For the text-containing cell, return its midpoint in (X, Y) coordinate format. 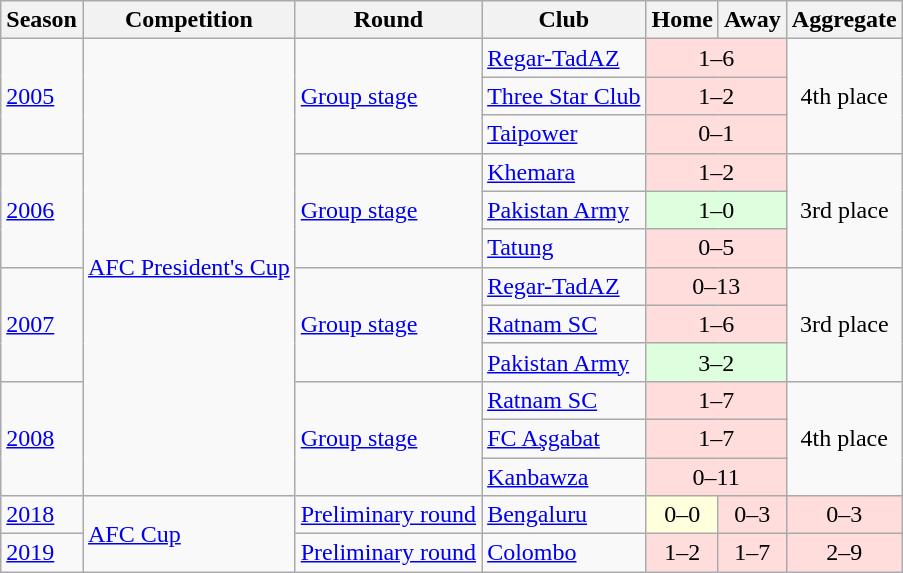
0–13 (716, 286)
0–5 (716, 248)
2006 (42, 210)
Colombo (564, 553)
0–1 (716, 134)
2–9 (844, 553)
0–0 (682, 515)
Round (388, 20)
2019 (42, 553)
Home (682, 20)
2005 (42, 96)
Khemara (564, 172)
AFC Cup (188, 534)
2018 (42, 515)
Competition (188, 20)
AFC President's Cup (188, 268)
2007 (42, 324)
Bengaluru (564, 515)
Three Star Club (564, 96)
3–2 (716, 362)
Tatung (564, 248)
0–11 (716, 477)
1–0 (716, 210)
2008 (42, 438)
Away (752, 20)
Aggregate (844, 20)
Club (564, 20)
Season (42, 20)
Kanbawza (564, 477)
FC Aşgabat (564, 438)
Taipower (564, 134)
